Scan for the cell matching the given text and deliver its (x, y) coordinate at center. 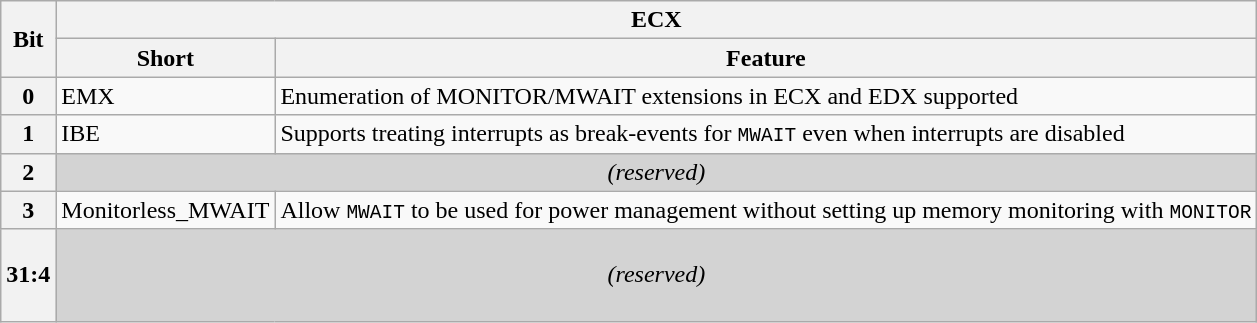
Supports treating interrupts as break-events for MWAIT even when interrupts are disabled (766, 134)
EMX (166, 96)
31:4 (28, 275)
Allow MWAIT to be used for power management without setting up memory monitoring with MONITOR (766, 210)
Monitorless_­MWAIT (166, 210)
2 (28, 172)
1 (28, 134)
Bit (28, 39)
IBE (166, 134)
3 (28, 210)
ECX (656, 20)
Short (166, 58)
Enumeration of MONITOR/MWAIT extensions in ECX and EDX supported (766, 96)
0 (28, 96)
Feature (766, 58)
